Locate the cell with the specified text and output its (x, y) center coordinate. 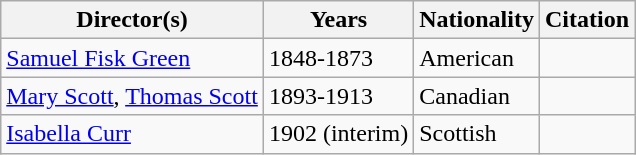
1848-1873 (338, 58)
Citation (586, 20)
Mary Scott, Thomas Scott (132, 96)
American (477, 58)
1902 (interim) (338, 134)
Years (338, 20)
Nationality (477, 20)
Isabella Curr (132, 134)
Scottish (477, 134)
Director(s) (132, 20)
Canadian (477, 96)
1893-1913 (338, 96)
Samuel Fisk Green (132, 58)
